From the cell containing the given text, extract its center point as (x, y) coordinate. 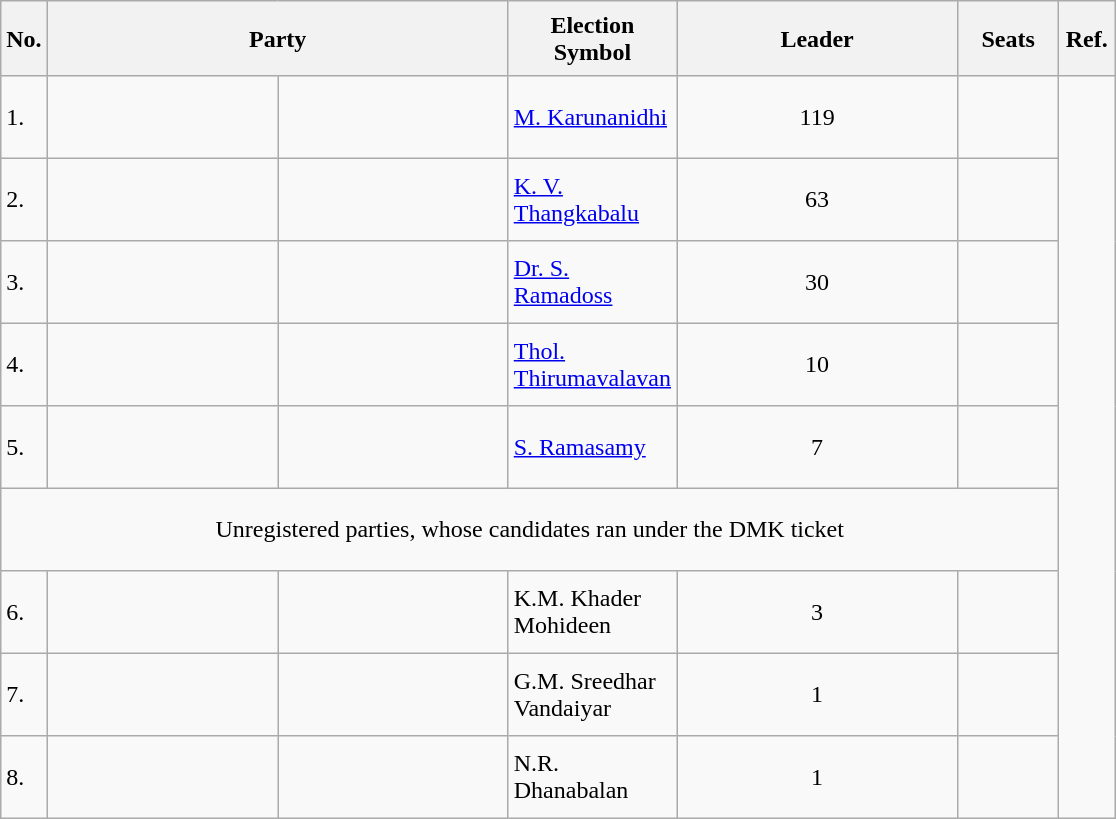
M. Karunanidhi (592, 117)
3 (818, 612)
K.M. Khader Mohideen (592, 612)
3. (24, 282)
5. (24, 447)
119 (818, 117)
Party (278, 38)
63 (818, 199)
Seats (1008, 38)
10 (818, 364)
Election Symbol (592, 38)
30 (818, 282)
Thol. Thirumavalavan (592, 364)
K. V. Thangkabalu (592, 199)
2. (24, 199)
8. (24, 777)
7. (24, 694)
Dr. S. Ramadoss (592, 282)
G.M. Sreedhar Vandaiyar (592, 694)
S. Ramasamy (592, 447)
No. (24, 38)
Ref. (1087, 38)
1. (24, 117)
Leader (818, 38)
Unregistered parties, whose candidates ran under the DMK ticket (530, 529)
N.R. Dhanabalan (592, 777)
6. (24, 612)
4. (24, 364)
7 (818, 447)
